Identify which cell holds the provided text, then report its (x, y) central coordinate. 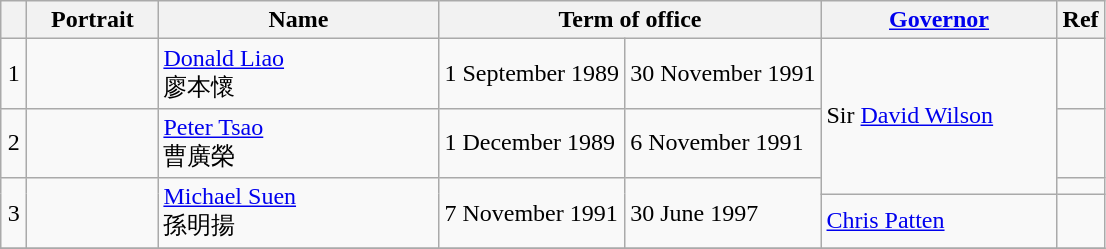
2 (14, 143)
30 June 1997 (723, 213)
Governor (939, 20)
7 November 1991 (532, 213)
1 September 1989 (532, 74)
Peter Tsao曹廣榮 (298, 143)
1 (14, 74)
1 December 1989 (532, 143)
Chris Patten (939, 221)
3 (14, 213)
Michael Suen孫明揚 (298, 213)
Ref (1080, 20)
30 November 1991 (723, 74)
Donald Liao廖本懷 (298, 74)
6 November 1991 (723, 143)
Name (298, 20)
Sir David Wilson (939, 116)
Portrait (92, 20)
Term of office (630, 20)
